Determine the [x, y] coordinate at the center of the cell enclosing the given text.  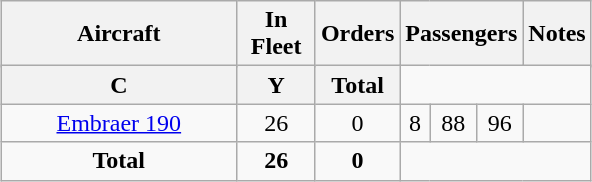
C [119, 85]
Y [276, 85]
Aircraft [119, 34]
In Fleet [276, 34]
Notes [557, 34]
Passengers [462, 34]
8 [415, 123]
Embraer 190 [119, 123]
88 [453, 123]
96 [500, 123]
Orders [357, 34]
